Pinpoint the cell where the given text exists, returning its [x, y] midpoint coordinate. 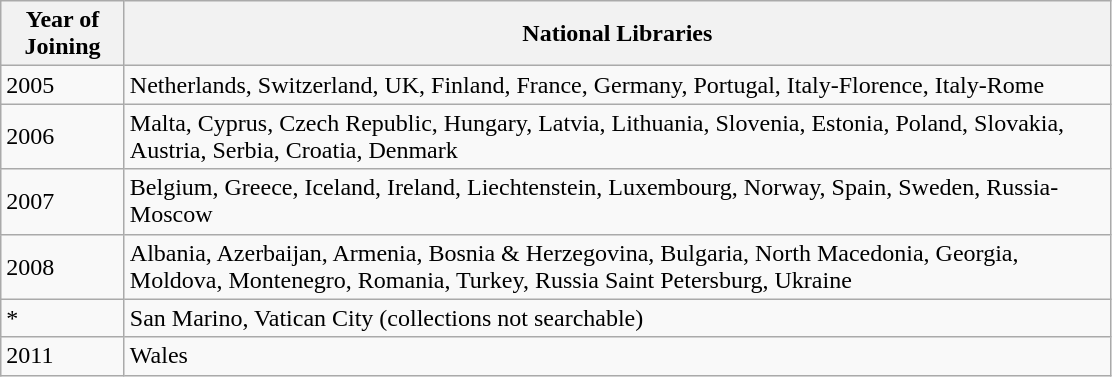
Netherlands, Switzerland, UK, Finland, France, Germany, Portugal, Italy-Florence, Italy-Rome [617, 85]
National Libraries [617, 34]
Malta, Cyprus, Czech Republic, Hungary, Latvia, Lithuania, Slovenia, Estonia, Poland, Slovakia, Austria, Serbia, Croatia, Denmark [617, 136]
* [63, 318]
Year of Joining [63, 34]
2008 [63, 266]
2006 [63, 136]
Wales [617, 356]
2011 [63, 356]
San Marino, Vatican City (collections not searchable) [617, 318]
Belgium, Greece, Iceland, Ireland, Liechtenstein, Luxembourg, Norway, Spain, Sweden, Russia-Moscow [617, 202]
2005 [63, 85]
2007 [63, 202]
